Detect which cell encompasses the target text, then output its [X, Y] center coordinate. 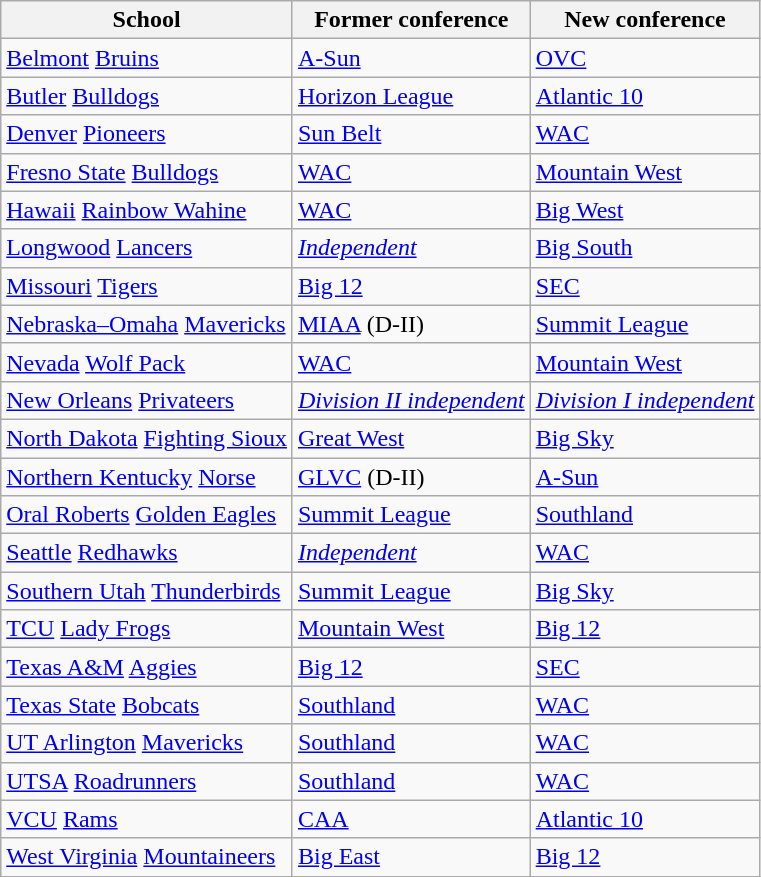
New Orleans Privateers [147, 400]
School [147, 20]
Hawaii Rainbow Wahine [147, 210]
GLVC (D-II) [411, 477]
UT Arlington Mavericks [147, 743]
CAA [411, 819]
Denver Pioneers [147, 134]
OVC [645, 58]
TCU Lady Frogs [147, 629]
Great West [411, 438]
Big South [645, 248]
Nebraska–Omaha Mavericks [147, 324]
Oral Roberts Golden Eagles [147, 515]
West Virginia Mountaineers [147, 857]
Texas A&M Aggies [147, 667]
Division I independent [645, 400]
Texas State Bobcats [147, 705]
Seattle Redhawks [147, 553]
Sun Belt [411, 134]
Belmont Bruins [147, 58]
VCU Rams [147, 819]
Northern Kentucky Norse [147, 477]
Nevada Wolf Pack [147, 362]
Missouri Tigers [147, 286]
Former conference [411, 20]
Division II independent [411, 400]
UTSA Roadrunners [147, 781]
Longwood Lancers [147, 248]
Southern Utah Thunderbirds [147, 591]
Horizon League [411, 96]
Big West [645, 210]
Big East [411, 857]
MIAA (D-II) [411, 324]
New conference [645, 20]
North Dakota Fighting Sioux [147, 438]
Fresno State Bulldogs [147, 172]
Butler Bulldogs [147, 96]
